Determine the (x, y) coordinate at the center of the cell enclosing the given text.  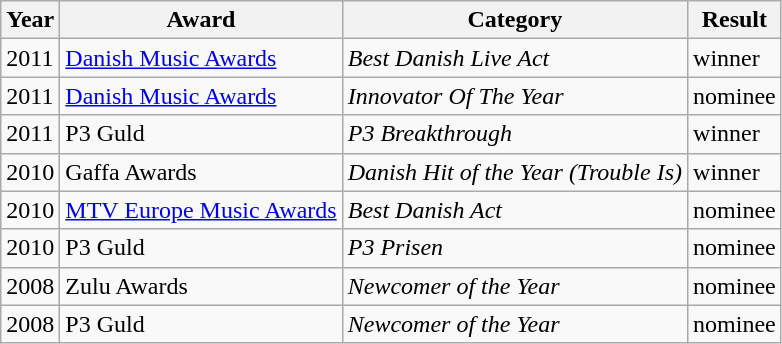
P3 Prisen (514, 248)
Zulu Awards (201, 286)
Best Danish Live Act (514, 58)
Award (201, 20)
Innovator Of The Year (514, 96)
P3 Breakthrough (514, 134)
MTV Europe Music Awards (201, 210)
Danish Hit of the Year (Trouble Is) (514, 172)
Best Danish Act (514, 210)
Category (514, 20)
Year (30, 20)
Gaffa Awards (201, 172)
Result (735, 20)
